Output the (X, Y) coordinate of the center of the cell containing the given text.  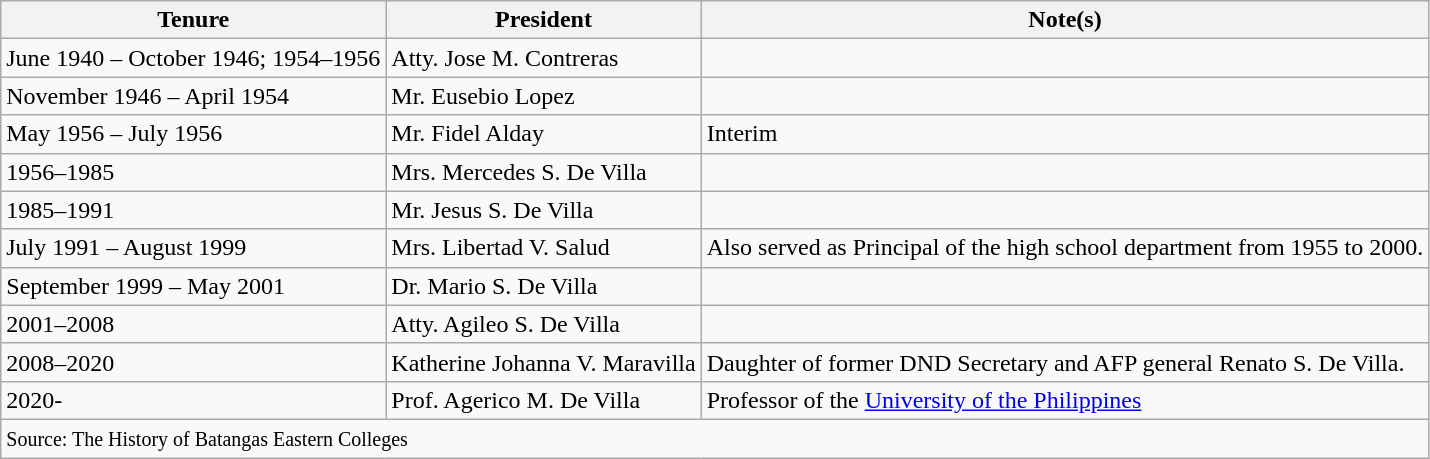
Atty. Agileo S. De Villa (544, 324)
1956–1985 (194, 172)
Atty. Jose M. Contreras (544, 58)
Dr. Mario S. De Villa (544, 286)
Source: The History of Batangas Eastern Colleges (715, 438)
1985–1991 (194, 210)
2020- (194, 400)
Mrs. Libertad V. Salud (544, 248)
Daughter of former DND Secretary and AFP general Renato S. De Villa. (1065, 362)
June 1940 – October 1946; 1954–1956 (194, 58)
Mr. Jesus S. De Villa (544, 210)
Mrs. Mercedes S. De Villa (544, 172)
Interim (1065, 134)
November 1946 – April 1954 (194, 96)
President (544, 20)
Also served as Principal of the high school department from 1955 to 2000. (1065, 248)
2001–2008 (194, 324)
2008–2020 (194, 362)
Professor of the University of the Philippines (1065, 400)
May 1956 – July 1956 (194, 134)
Mr. Eusebio Lopez (544, 96)
Tenure (194, 20)
July 1991 – August 1999 (194, 248)
Mr. Fidel Alday (544, 134)
September 1999 – May 2001 (194, 286)
Prof. Agerico M. De Villa (544, 400)
Note(s) (1065, 20)
Katherine Johanna V. Maravilla (544, 362)
